Extract the [X, Y] coordinate from the center of the cell holding the provided text.  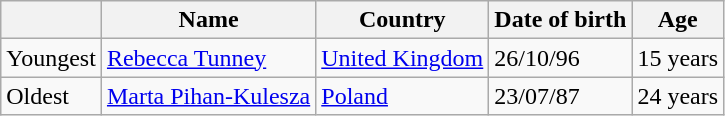
Rebecca Tunney [208, 58]
Name [208, 20]
Marta Pihan-Kulesza [208, 96]
United Kingdom [402, 58]
Youngest [52, 58]
24 years [678, 96]
Poland [402, 96]
Country [402, 20]
23/07/87 [560, 96]
Age [678, 20]
Oldest [52, 96]
15 years [678, 58]
26/10/96 [560, 58]
Date of birth [560, 20]
